Find where the given text appears and provide that cell's center as (x, y) coordinate. 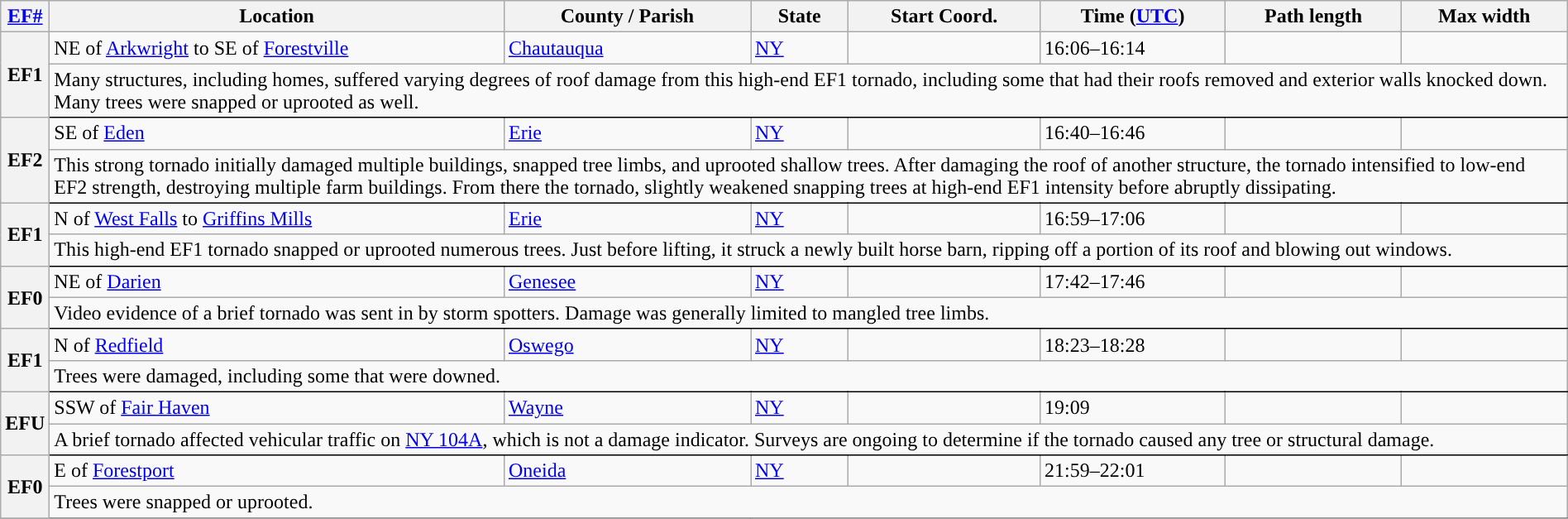
Start Coord. (944, 17)
SE of Eden (277, 133)
16:40–16:46 (1133, 133)
Trees were damaged, including some that were downed. (809, 376)
19:09 (1133, 407)
16:59–17:06 (1133, 219)
County / Parish (627, 17)
Video evidence of a brief tornado was sent in by storm spotters. Damage was generally limited to mangled tree limbs. (809, 313)
EF2 (25, 161)
17:42–17:46 (1133, 281)
NE of Arkwright to SE of Forestville (277, 48)
Chautauqua (627, 48)
EF# (25, 17)
Trees were snapped or uprooted. (809, 502)
Location (277, 17)
EFU (25, 423)
Wayne (627, 407)
Oswego (627, 344)
State (800, 17)
18:23–18:28 (1133, 344)
Time (UTC) (1133, 17)
Max width (1484, 17)
Genesee (627, 281)
SSW of Fair Haven (277, 407)
16:06–16:14 (1133, 48)
N of West Falls to Griffins Mills (277, 219)
21:59–22:01 (1133, 471)
NE of Darien (277, 281)
E of Forestport (277, 471)
Path length (1313, 17)
N of Redfield (277, 344)
Oneida (627, 471)
